Search for the cell housing the specified text and yield its [X, Y] center coordinate. 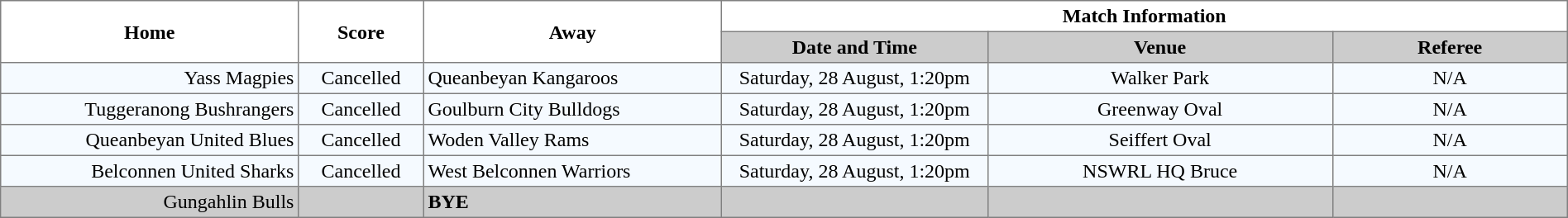
Away [572, 31]
Goulburn City Bulldogs [572, 109]
Referee [1450, 47]
Gungahlin Bulls [150, 202]
Greenway Oval [1159, 109]
Yass Magpies [150, 78]
West Belconnen Warriors [572, 171]
Queanbeyan Kangaroos [572, 78]
Match Information [1145, 17]
Seiffert Oval [1159, 140]
Tuggeranong Bushrangers [150, 109]
Queanbeyan United Blues [150, 140]
Venue [1159, 47]
BYE [572, 202]
Woden Valley Rams [572, 140]
Score [361, 31]
Walker Park [1159, 78]
NSWRL HQ Bruce [1159, 171]
Belconnen United Sharks [150, 171]
Date and Time [854, 47]
Home [150, 31]
